Find where the given text appears and provide that cell's center as (x, y) coordinate. 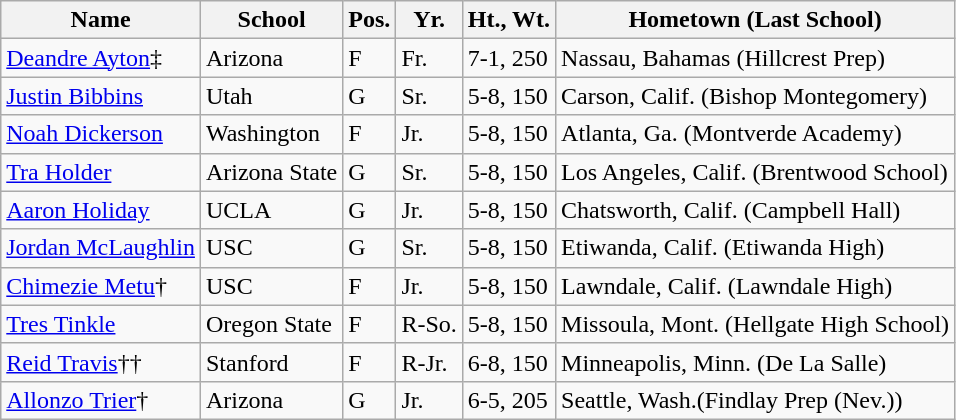
Tres Tinkle (101, 324)
Hometown (Last School) (756, 20)
Minneapolis, Minn. (De La Salle) (756, 362)
Name (101, 20)
Reid Travis†† (101, 362)
Nassau, Bahamas (Hillcrest Prep) (756, 58)
Yr. (429, 20)
Ht., Wt. (508, 20)
Noah Dickerson (101, 134)
Chatsworth, Calif. (Campbell Hall) (756, 210)
Tra Holder (101, 172)
Utah (271, 96)
Lawndale, Calif. (Lawndale High) (756, 286)
School (271, 20)
Washington (271, 134)
6-5, 205 (508, 400)
Jordan McLaughlin (101, 248)
6-8, 150 (508, 362)
Pos. (370, 20)
R-Jr. (429, 362)
Seattle, Wash.(Findlay Prep (Nev.)) (756, 400)
Justin Bibbins (101, 96)
Deandre Ayton‡ (101, 58)
Stanford (271, 362)
Los Angeles, Calif. (Brentwood School) (756, 172)
Arizona State (271, 172)
R-So. (429, 324)
Carson, Calif. (Bishop Montegomery) (756, 96)
Atlanta, Ga. (Montverde Academy) (756, 134)
Oregon State (271, 324)
Fr. (429, 58)
Chimezie Metu† (101, 286)
Allonzo Trier† (101, 400)
UCLA (271, 210)
Aaron Holiday (101, 210)
7-1, 250 (508, 58)
Missoula, Mont. (Hellgate High School) (756, 324)
Etiwanda, Calif. (Etiwanda High) (756, 248)
